For the text-containing cell, return its midpoint in [x, y] coordinate format. 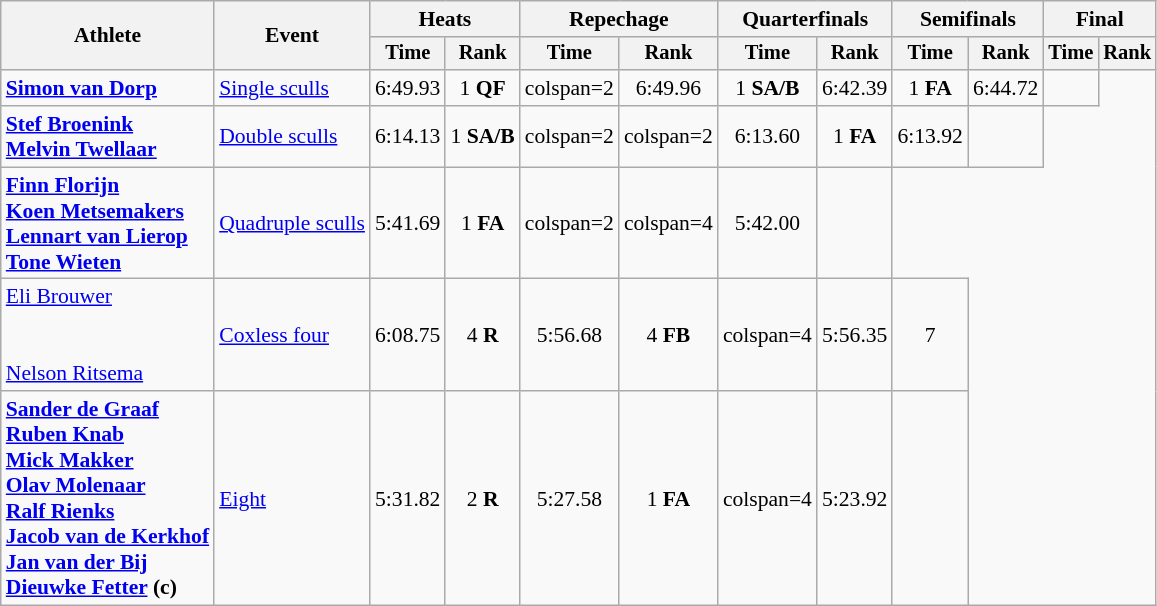
Heats [445, 19]
Double sculls [292, 136]
Finn FlorijnKoen MetsemakersLennart van LieropTone Wieten [108, 223]
6:13.60 [768, 136]
Semifinals [968, 19]
6:08.75 [408, 335]
Simon van Dorp [108, 88]
6:42.39 [854, 88]
2 R [482, 498]
5:56.68 [570, 335]
Athlete [108, 36]
5:31.82 [408, 498]
5:41.69 [408, 223]
Quadruple sculls [292, 223]
6:49.93 [408, 88]
Single sculls [292, 88]
6:49.96 [668, 88]
Final [1099, 19]
Quarterfinals [806, 19]
Eight [292, 498]
5:27.58 [570, 498]
6:14.13 [408, 136]
Repechage [619, 19]
6:44.72 [1006, 88]
7 [930, 335]
Eli BrouwerNelson Ritsema [108, 335]
5:23.92 [854, 498]
Event [292, 36]
Coxless four [292, 335]
4 FB [668, 335]
Sander de GraafRuben KnabMick MakkerOlav MolenaarRalf RienksJacob van de KerkhofJan van der BijDieuwke Fetter (c) [108, 498]
1 QF [482, 88]
5:56.35 [854, 335]
Stef BroeninkMelvin Twellaar [108, 136]
6:13.92 [930, 136]
5:42.00 [768, 223]
4 R [482, 335]
